Pinpoint the cell where the given text exists, returning its (x, y) midpoint coordinate. 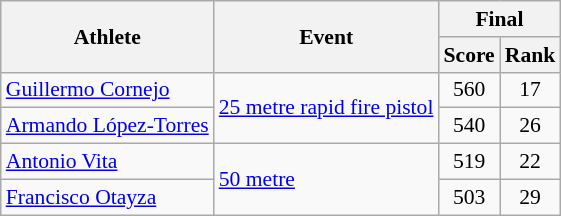
560 (468, 90)
Score (468, 55)
25 metre rapid fire pistol (326, 108)
26 (530, 126)
Armando López-Torres (108, 126)
50 metre (326, 180)
22 (530, 162)
Final (499, 19)
Event (326, 36)
Antonio Vita (108, 162)
Francisco Otayza (108, 197)
540 (468, 126)
Athlete (108, 36)
Guillermo Cornejo (108, 90)
519 (468, 162)
29 (530, 197)
Rank (530, 55)
503 (468, 197)
17 (530, 90)
